Detect which cell encompasses the target text, then output its (X, Y) center coordinate. 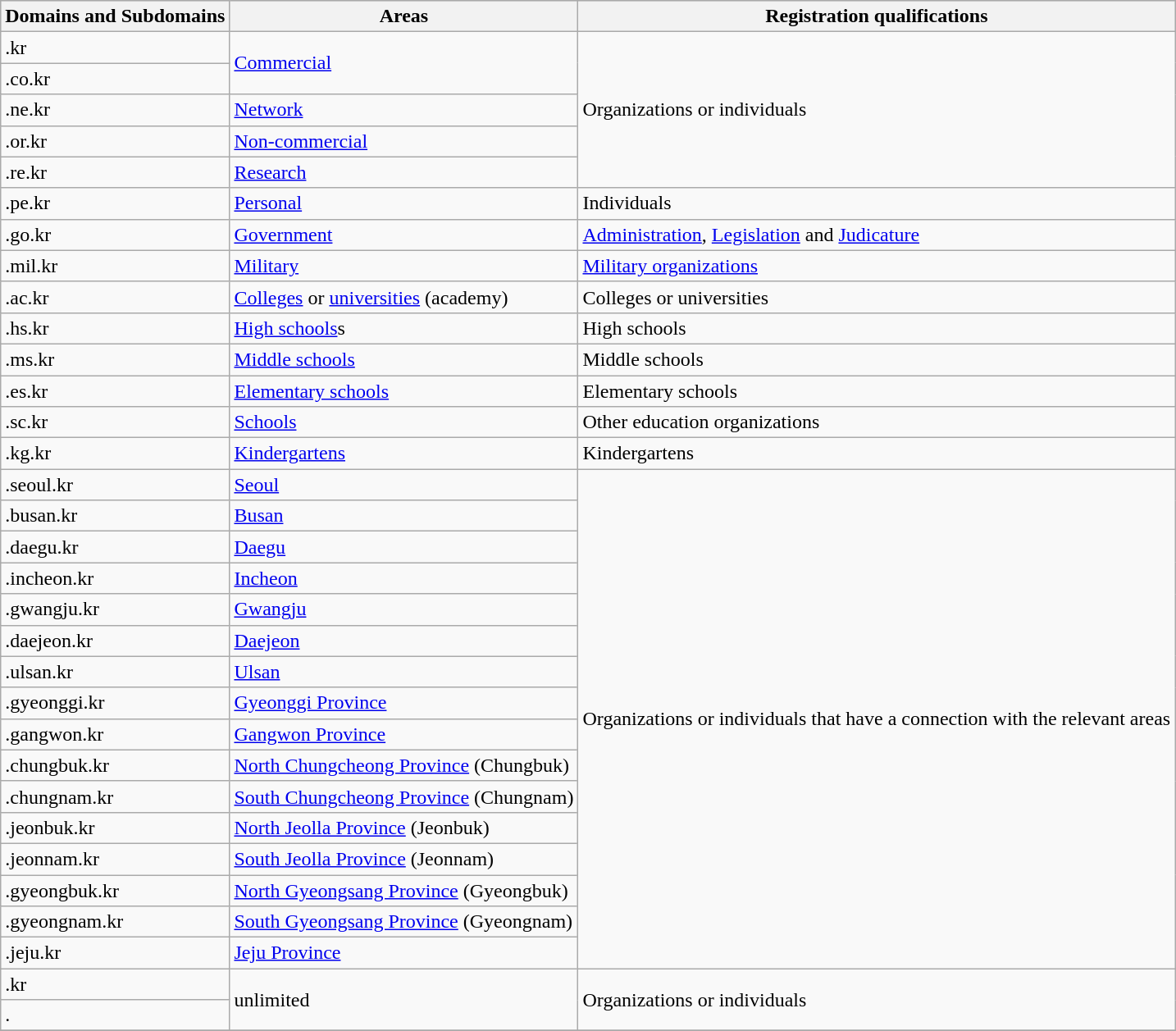
Individuals (877, 203)
.chungnam.kr (115, 796)
Personal (403, 203)
unlimited (403, 1000)
Gangwon Province (403, 734)
Registration qualifications (877, 16)
. (115, 1015)
.ms.kr (115, 359)
Gwangju (403, 609)
.ulsan.kr (115, 672)
Military (403, 266)
.gwangju.kr (115, 609)
.pe.kr (115, 203)
.daegu.kr (115, 547)
.busan.kr (115, 516)
Seoul (403, 485)
.gyeongbuk.kr (115, 890)
.jeonbuk.kr (115, 828)
Organizations or individuals that have a connection with the relevant areas (877, 719)
.gyeongnam.kr (115, 922)
High schoolss (403, 328)
.hs.kr (115, 328)
Research (403, 172)
.daejeon.kr (115, 641)
Schools (403, 422)
Gyeonggi Province (403, 703)
North Chungcheong Province (Chungbuk) (403, 765)
Incheon (403, 578)
.sc.kr (115, 422)
Colleges or universities (877, 297)
Military organizations (877, 266)
.seoul.kr (115, 485)
Jeju Province (403, 953)
.or.kr (115, 141)
North Gyeongsang Province (Gyeongbuk) (403, 890)
Commercial (403, 63)
.ac.kr (115, 297)
Non-commercial (403, 141)
.ne.kr (115, 110)
Ulsan (403, 672)
.gangwon.kr (115, 734)
South Gyeongsang Province (Gyeongnam) (403, 922)
North Jeolla Province (Jeonbuk) (403, 828)
Government (403, 235)
Administration, Legislation and Judicature (877, 235)
Busan (403, 516)
.go.kr (115, 235)
.co.kr (115, 79)
.incheon.kr (115, 578)
Network (403, 110)
.es.kr (115, 391)
.jeju.kr (115, 953)
Colleges or universities (academy) (403, 297)
.chungbuk.kr (115, 765)
.jeonnam.kr (115, 859)
.kg.kr (115, 454)
.mil.kr (115, 266)
.re.kr (115, 172)
.gyeonggi.kr (115, 703)
High schools (877, 328)
Areas (403, 16)
South Jeolla Province (Jeonnam) (403, 859)
Other education organizations (877, 422)
South Chungcheong Province (Chungnam) (403, 796)
Domains and Subdomains (115, 16)
Daejeon (403, 641)
Daegu (403, 547)
